Search for the cell housing the specified text and yield its (x, y) center coordinate. 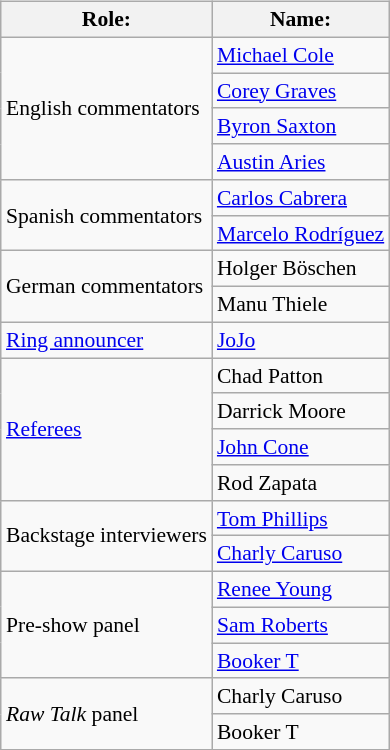
Backstage interviewers (106, 536)
John Cone (300, 447)
Sam Roberts (300, 625)
Rod Zapata (300, 483)
Renee Young (300, 590)
Carlos Cabrera (300, 198)
Role: (106, 20)
Referees (106, 429)
Byron Saxton (300, 126)
Tom Phillips (300, 518)
English commentators (106, 108)
Darrick Moore (300, 411)
Raw Talk panel (106, 714)
Marcelo Rodríguez (300, 233)
Ring announcer (106, 340)
Spanish commentators (106, 216)
Michael Cole (300, 55)
Chad Patton (300, 376)
Manu Thiele (300, 305)
Name: (300, 20)
JoJo (300, 340)
Pre-show panel (106, 626)
German commentators (106, 286)
Holger Böschen (300, 269)
Corey Graves (300, 91)
Austin Aries (300, 162)
